Determine the [X, Y] coordinate at the center of the cell enclosing the given text.  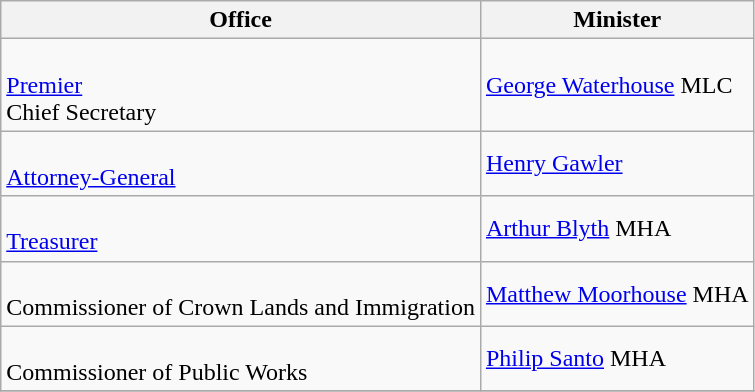
Office [241, 20]
Henry Gawler [617, 164]
Arthur Blyth MHA [617, 228]
Treasurer [241, 228]
Philip Santo MHA [617, 358]
Matthew Moorhouse MHA [617, 294]
George Waterhouse MLC [617, 85]
Commissioner of Public Works [241, 358]
Commissioner of Crown Lands and Immigration [241, 294]
Attorney-General [241, 164]
Premier Chief Secretary [241, 85]
Minister [617, 20]
